Find where the given text appears and provide that cell's center as (X, Y) coordinate. 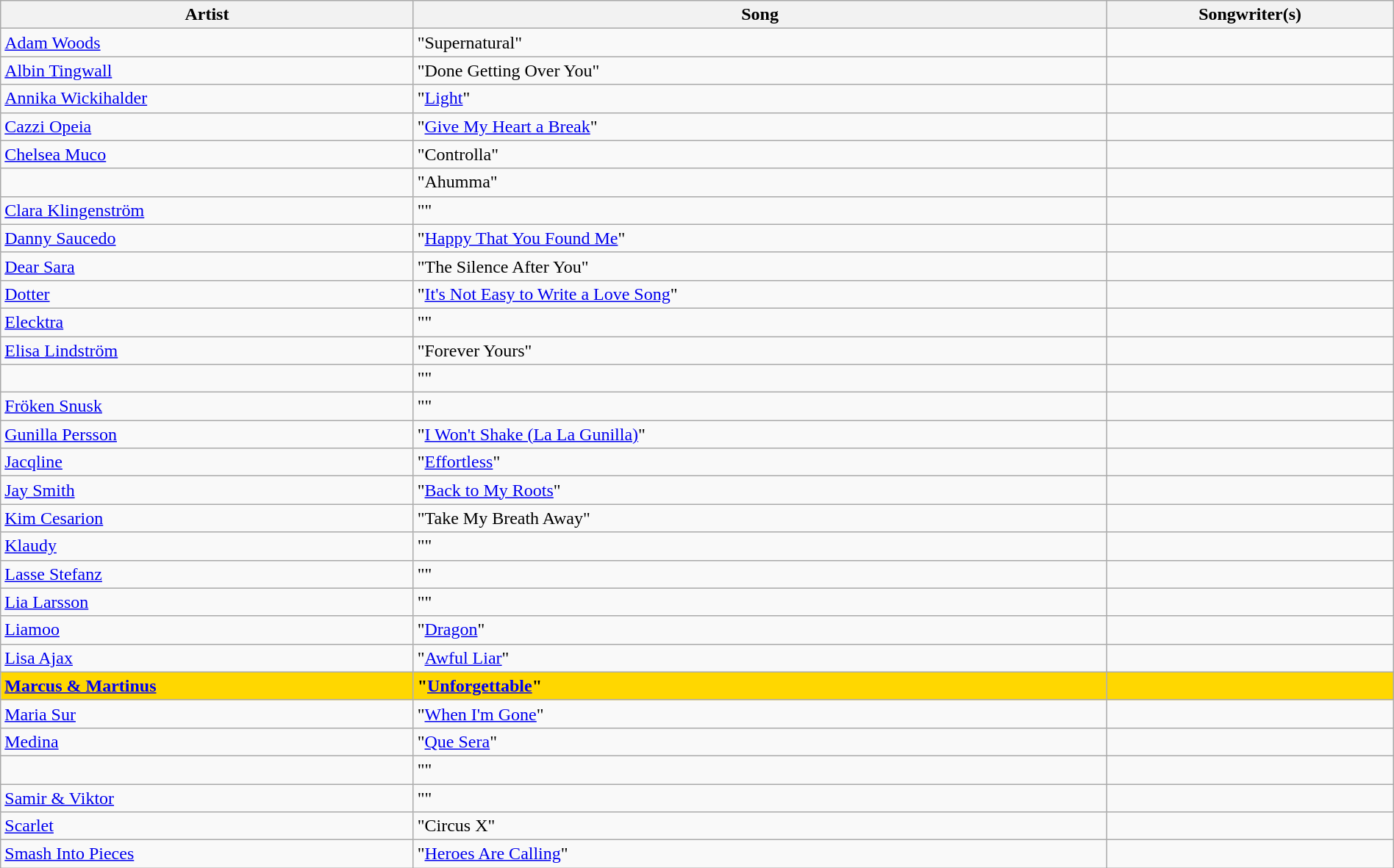
"Done Getting Over You" (760, 71)
Kim Cesarion (207, 518)
Samir & Viktor (207, 797)
Cazzi Opeia (207, 126)
Scarlet (207, 826)
"Forever Yours" (760, 351)
Albin Tingwall (207, 71)
Danny Saucedo (207, 238)
Smash Into Pieces (207, 854)
"Unforgettable" (760, 686)
Marcus & Martinus (207, 686)
"Awful Liar" (760, 658)
Adam Woods (207, 43)
Maria Sur (207, 714)
"It's Not Easy to Write a Love Song" (760, 294)
"Back to My Roots" (760, 490)
"Ahumma" (760, 182)
Lisa Ajax (207, 658)
Chelsea Muco (207, 154)
Annika Wickihalder (207, 98)
Elecktra (207, 322)
"When I'm Gone" (760, 714)
"Light" (760, 98)
"Supernatural" (760, 43)
Fröken Snusk (207, 406)
Dear Sara (207, 266)
"Dragon" (760, 630)
"Take My Breath Away" (760, 518)
"Que Sera" (760, 742)
Artist (207, 15)
Elisa Lindström (207, 351)
Song (760, 15)
"The Silence After You" (760, 266)
Clara Klingenström (207, 210)
"Circus X" (760, 826)
"Heroes Are Calling" (760, 854)
"I Won't Shake (La La Gunilla)" (760, 434)
Gunilla Persson (207, 434)
Dotter (207, 294)
"Happy That You Found Me" (760, 238)
"Controlla" (760, 154)
Lia Larsson (207, 602)
Medina (207, 742)
"Give My Heart a Break" (760, 126)
Songwriter(s) (1250, 15)
Liamoo (207, 630)
Klaudy (207, 546)
Jay Smith (207, 490)
Jacqline (207, 462)
Lasse Stefanz (207, 574)
"Effortless" (760, 462)
